Return [x, y] of the center of cell containing provided text 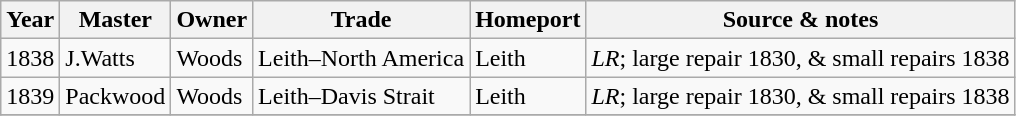
1838 [30, 58]
J.Watts [116, 58]
Trade [362, 20]
Homeport [528, 20]
Leith–North America [362, 58]
Owner [212, 20]
Year [30, 20]
Packwood [116, 96]
1839 [30, 96]
Source & notes [800, 20]
Leith–Davis Strait [362, 96]
Master [116, 20]
